Return the (x, y) coordinate for the center point of the cell that contains the specified text.  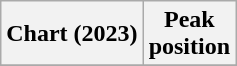
Chart (2023) (72, 34)
Peakposition (189, 34)
